From the cell containing the given text, extract its center point as [x, y] coordinate. 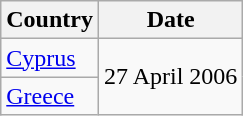
27 April 2006 [170, 77]
Date [170, 20]
Country [50, 20]
Cyprus [50, 58]
Greece [50, 96]
